From the cell containing the given text, extract its center point as (X, Y) coordinate. 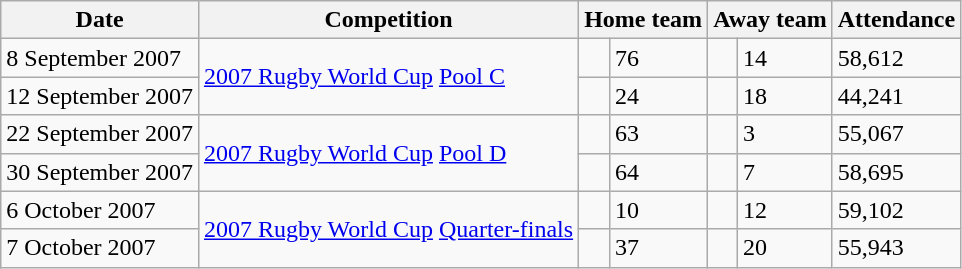
Competition (388, 20)
55,067 (896, 134)
Date (100, 20)
12 (786, 210)
8 September 2007 (100, 58)
30 September 2007 (100, 172)
37 (659, 248)
76 (659, 58)
64 (659, 172)
58,695 (896, 172)
3 (786, 134)
14 (786, 58)
59,102 (896, 210)
44,241 (896, 96)
Attendance (896, 20)
20 (786, 248)
10 (659, 210)
55,943 (896, 248)
18 (786, 96)
2007 Rugby World Cup Pool C (388, 77)
7 October 2007 (100, 248)
Away team (770, 20)
24 (659, 96)
63 (659, 134)
58,612 (896, 58)
12 September 2007 (100, 96)
2007 Rugby World Cup Pool D (388, 153)
22 September 2007 (100, 134)
Home team (644, 20)
6 October 2007 (100, 210)
7 (786, 172)
2007 Rugby World Cup Quarter-finals (388, 229)
